From the cell containing the given text, extract its center point as (X, Y) coordinate. 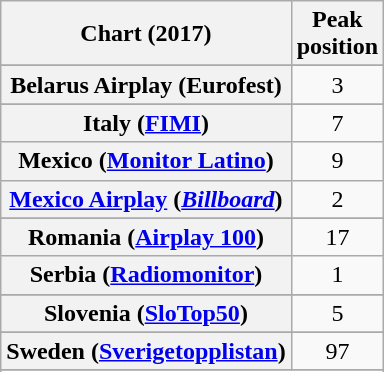
2 (337, 199)
Sweden (Sverigetopplistan) (146, 351)
17 (337, 237)
97 (337, 351)
Peakposition (337, 34)
9 (337, 161)
5 (337, 313)
Romania (Airplay 100) (146, 237)
Belarus Airplay (Eurofest) (146, 85)
1 (337, 275)
Chart (2017) (146, 34)
Italy (FIMI) (146, 123)
3 (337, 85)
Mexico Airplay (Billboard) (146, 199)
Serbia (Radiomonitor) (146, 275)
Mexico (Monitor Latino) (146, 161)
7 (337, 123)
Slovenia (SloTop50) (146, 313)
